For the text-containing cell, return its midpoint in [x, y] coordinate format. 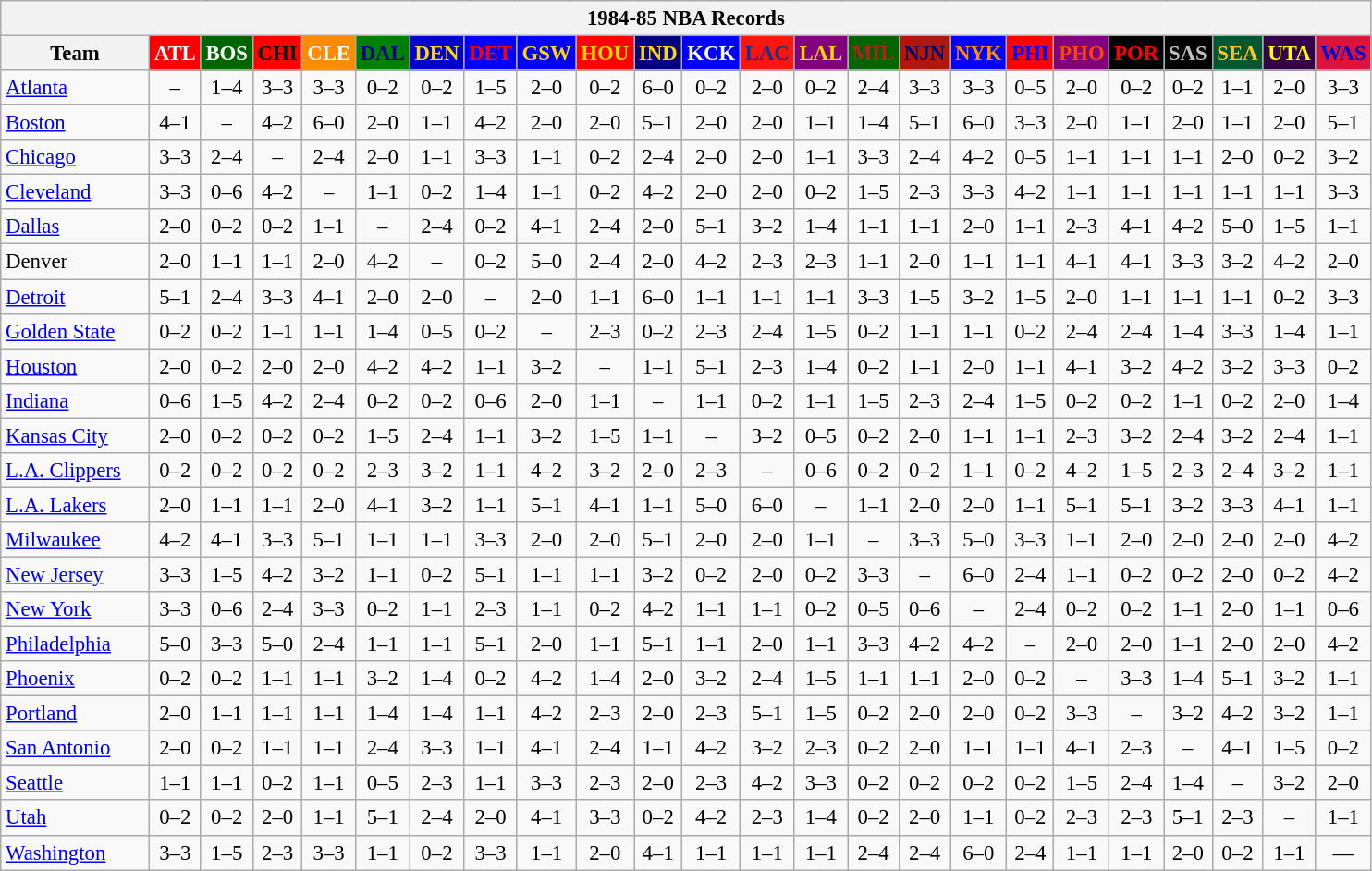
Houston [76, 366]
New York [76, 609]
Atlanta [76, 88]
UTA [1289, 54]
Boston [76, 123]
WAS [1343, 54]
LAC [767, 54]
1984-85 NBA Records [686, 18]
Team [76, 54]
NJN [925, 54]
Dallas [76, 227]
DEN [436, 54]
Kansas City [76, 435]
Chicago [76, 157]
IND [658, 54]
L.A. Clippers [76, 471]
LAL [821, 54]
PHO [1082, 54]
L.A. Lakers [76, 505]
SEA [1237, 54]
POR [1137, 54]
Phoenix [76, 679]
NYK [978, 54]
Golden State [76, 331]
SAS [1188, 54]
ATL [175, 54]
— [1343, 853]
Utah [76, 818]
CLE [329, 54]
Cleveland [76, 192]
HOU [605, 54]
Philadelphia [76, 644]
MIL [874, 54]
New Jersey [76, 574]
GSW [546, 54]
Denver [76, 262]
BOS [227, 54]
Indiana [76, 400]
DET [490, 54]
Seattle [76, 783]
Milwaukee [76, 540]
San Antonio [76, 748]
DAL [383, 54]
Washington [76, 853]
Detroit [76, 297]
Portland [76, 714]
CHI [277, 54]
PHI [1030, 54]
KCK [712, 54]
